Identify which cell holds the provided text, then report its [X, Y] central coordinate. 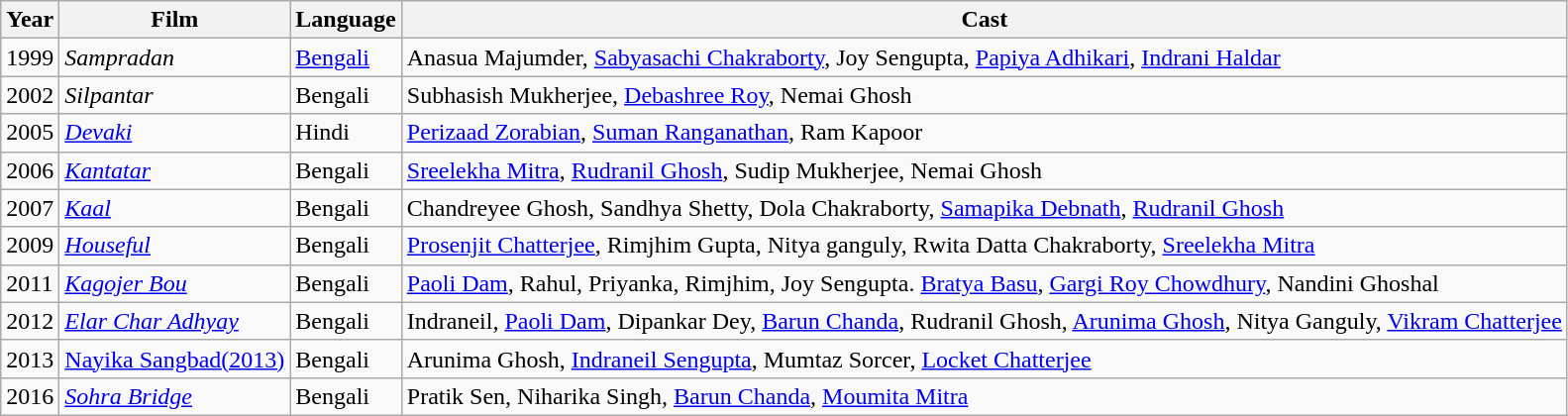
Kaal [174, 208]
Sohra Bridge [174, 396]
Paoli Dam, Rahul, Priyanka, Rimjhim, Joy Sengupta. Bratya Basu, Gargi Roy Chowdhury, Nandini Ghoshal [985, 283]
2012 [30, 321]
Kagojer Bou [174, 283]
Silpantar [174, 95]
2002 [30, 95]
Year [30, 20]
Film [174, 20]
Cast [985, 20]
Chandreyee Ghosh, Sandhya Shetty, Dola Chakraborty, Samapika Debnath, Rudranil Ghosh [985, 208]
Devaki [174, 133]
2013 [30, 359]
2009 [30, 246]
Subhasish Mukherjee, Debashree Roy, Nemai Ghosh [985, 95]
2005 [30, 133]
Elar Char Adhyay [174, 321]
Anasua Majumder, Sabyasachi Chakraborty, Joy Sengupta, Papiya Adhikari, Indrani Haldar [985, 57]
Prosenjit Chatterjee, Rimjhim Gupta, Nitya ganguly, Rwita Datta Chakraborty, Sreelekha Mitra [985, 246]
Sreelekha Mitra, Rudranil Ghosh, Sudip Mukherjee, Nemai Ghosh [985, 170]
Perizaad Zorabian, Suman Ranganathan, Ram Kapoor [985, 133]
Pratik Sen, Niharika Singh, Barun Chanda, Moumita Mitra [985, 396]
Indraneil, Paoli Dam, Dipankar Dey, Barun Chanda, Rudranil Ghosh, Arunima Ghosh, Nitya Ganguly, Vikram Chatterjee [985, 321]
Hindi [346, 133]
1999 [30, 57]
Kantatar [174, 170]
2007 [30, 208]
Nayika Sangbad(2013) [174, 359]
Arunima Ghosh, Indraneil Sengupta, Mumtaz Sorcer, Locket Chatterjee [985, 359]
Sampradan [174, 57]
2011 [30, 283]
Language [346, 20]
2016 [30, 396]
Houseful [174, 246]
2006 [30, 170]
